Capture the cell that displays the provided text and extract its (x, y) central coordinate. 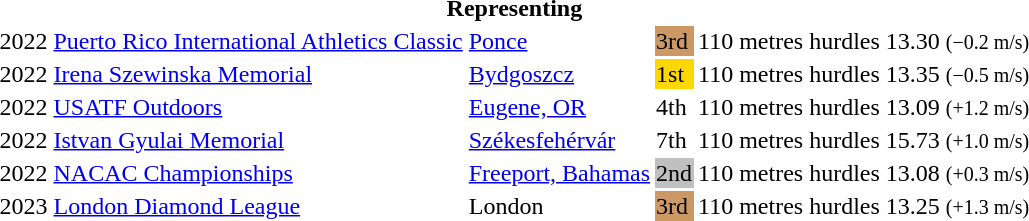
Székesfehérvár (559, 140)
London (559, 206)
Eugene, OR (559, 107)
London Diamond League (258, 206)
Freeport, Bahamas (559, 173)
Puerto Rico International Athletics Classic (258, 41)
Bydgoszcz (559, 74)
7th (674, 140)
2nd (674, 173)
Irena Szewinska Memorial (258, 74)
4th (674, 107)
Ponce (559, 41)
1st (674, 74)
USATF Outdoors (258, 107)
NACAC Championships (258, 173)
Istvan Gyulai Memorial (258, 140)
